Identify which cell holds the provided text, then report its [x, y] central coordinate. 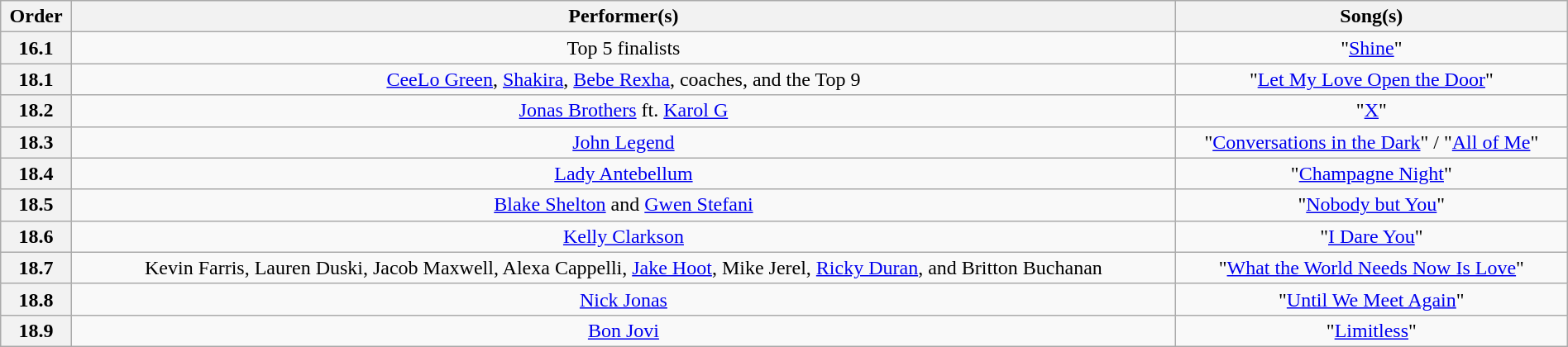
Bon Jovi [624, 330]
18.1 [36, 79]
18.3 [36, 142]
Song(s) [1371, 17]
Jonas Brothers ft. Karol G [624, 111]
"Champagne Night" [1371, 173]
Performer(s) [624, 17]
18.2 [36, 111]
"Until We Meet Again" [1371, 299]
"What the World Needs Now Is Love" [1371, 268]
18.6 [36, 236]
Nick Jonas [624, 299]
Blake Shelton and Gwen Stefani [624, 205]
18.7 [36, 268]
"X" [1371, 111]
Top 5 finalists [624, 48]
Kelly Clarkson [624, 236]
16.1 [36, 48]
18.4 [36, 173]
Lady Antebellum [624, 173]
"Nobody but You" [1371, 205]
Kevin Farris, Lauren Duski, Jacob Maxwell, Alexa Cappelli, Jake Hoot, Mike Jerel, Ricky Duran, and Britton Buchanan [624, 268]
CeeLo Green, Shakira, Bebe Rexha, coaches, and the Top 9 [624, 79]
18.9 [36, 330]
"Let My Love Open the Door" [1371, 79]
John Legend [624, 142]
18.5 [36, 205]
18.8 [36, 299]
"Shine" [1371, 48]
"Conversations in the Dark" / "All of Me" [1371, 142]
"Limitless" [1371, 330]
Order [36, 17]
"I Dare You" [1371, 236]
